Output the [X, Y] coordinate of the center of the cell containing the given text.  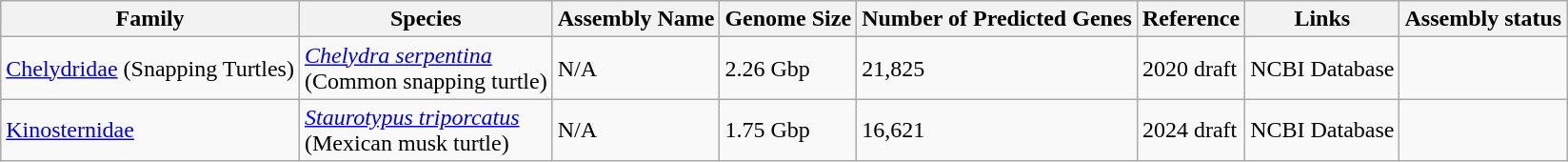
2020 draft [1190, 69]
1.75 Gbp [788, 130]
Reference [1190, 19]
Genome Size [788, 19]
Number of Predicted Genes [998, 19]
Family [150, 19]
Assembly Name [636, 19]
2024 draft [1190, 130]
Assembly status [1483, 19]
Species [426, 19]
16,621 [998, 130]
Kinosternidae [150, 130]
2.26 Gbp [788, 69]
21,825 [998, 69]
Staurotypus triporcatus(Mexican musk turtle) [426, 130]
Chelydridae (Snapping Turtles) [150, 69]
Links [1322, 19]
Chelydra serpentina(Common snapping turtle) [426, 69]
